Provide the (X, Y) coordinate of the cell's center where the given text is located.  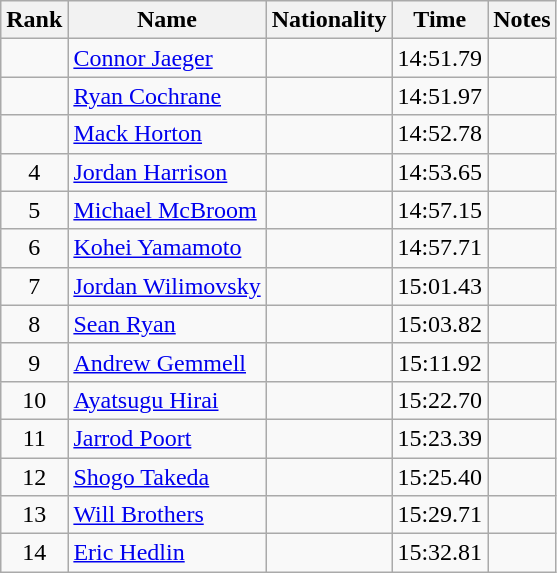
Jarrod Poort (167, 438)
Notes (522, 20)
15:32.81 (440, 553)
Will Brothers (167, 515)
14:57.15 (440, 210)
14:57.71 (440, 248)
Andrew Gemmell (167, 362)
6 (34, 248)
Shogo Takeda (167, 477)
4 (34, 172)
14:52.78 (440, 134)
14:51.79 (440, 58)
12 (34, 477)
15:03.82 (440, 324)
15:23.39 (440, 438)
Connor Jaeger (167, 58)
Jordan Harrison (167, 172)
Mack Horton (167, 134)
Eric Hedlin (167, 553)
Nationality (329, 20)
Time (440, 20)
7 (34, 286)
Rank (34, 20)
8 (34, 324)
15:01.43 (440, 286)
14 (34, 553)
15:25.40 (440, 477)
15:11.92 (440, 362)
Michael McBroom (167, 210)
Jordan Wilimovsky (167, 286)
11 (34, 438)
9 (34, 362)
15:29.71 (440, 515)
13 (34, 515)
Ryan Cochrane (167, 96)
14:53.65 (440, 172)
Sean Ryan (167, 324)
Ayatsugu Hirai (167, 400)
15:22.70 (440, 400)
Name (167, 20)
14:51.97 (440, 96)
5 (34, 210)
Kohei Yamamoto (167, 248)
10 (34, 400)
